Capture the cell that displays the provided text and extract its (x, y) central coordinate. 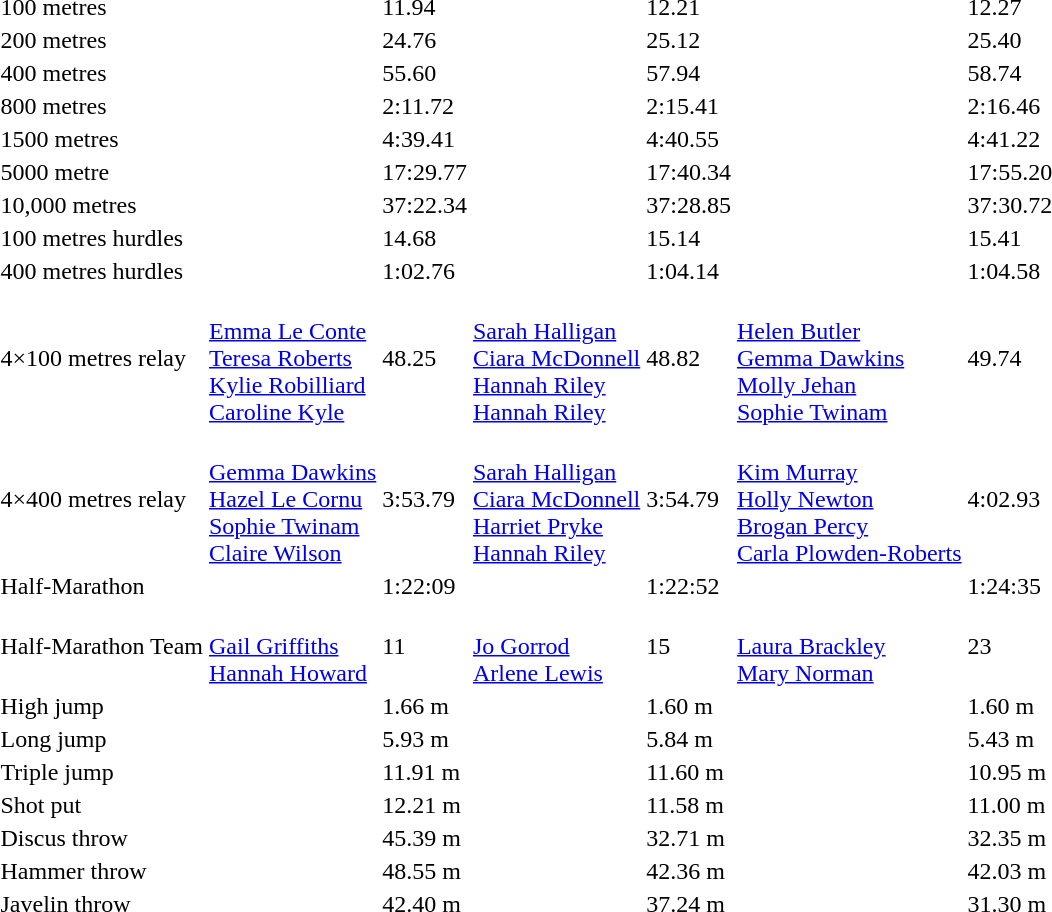
57.94 (689, 73)
2:15.41 (689, 106)
1.66 m (425, 706)
1:22:09 (425, 586)
5.84 m (689, 739)
25.12 (689, 40)
15.14 (689, 238)
32.71 m (689, 838)
48.55 m (425, 871)
1.60 m (689, 706)
45.39 m (425, 838)
1:04.14 (689, 271)
Laura BrackleyMary Norman (849, 646)
3:53.79 (425, 499)
Gemma DawkinsHazel Le CornuSophie TwinamClaire Wilson (292, 499)
11.91 m (425, 772)
12.21 m (425, 805)
15 (689, 646)
37:22.34 (425, 205)
4:39.41 (425, 139)
1:02.76 (425, 271)
Kim MurrayHolly NewtonBrogan PercyCarla Plowden-Roberts (849, 499)
4:40.55 (689, 139)
17:29.77 (425, 172)
11.58 m (689, 805)
37:28.85 (689, 205)
48.25 (425, 358)
3:54.79 (689, 499)
14.68 (425, 238)
11 (425, 646)
11.60 m (689, 772)
17:40.34 (689, 172)
1:22:52 (689, 586)
24.76 (425, 40)
Helen ButlerGemma DawkinsMolly JehanSophie Twinam (849, 358)
55.60 (425, 73)
Jo GorrodArlene Lewis (556, 646)
42.36 m (689, 871)
Emma Le ConteTeresa RobertsKylie Robilliard Caroline Kyle (292, 358)
Sarah HalliganCiara McDonnellHannah RileyHannah Riley (556, 358)
48.82 (689, 358)
Gail GriffithsHannah Howard (292, 646)
Sarah HalliganCiara McDonnellHarriet PrykeHannah Riley (556, 499)
2:11.72 (425, 106)
5.93 m (425, 739)
